Return (X, Y) of the center of cell containing provided text 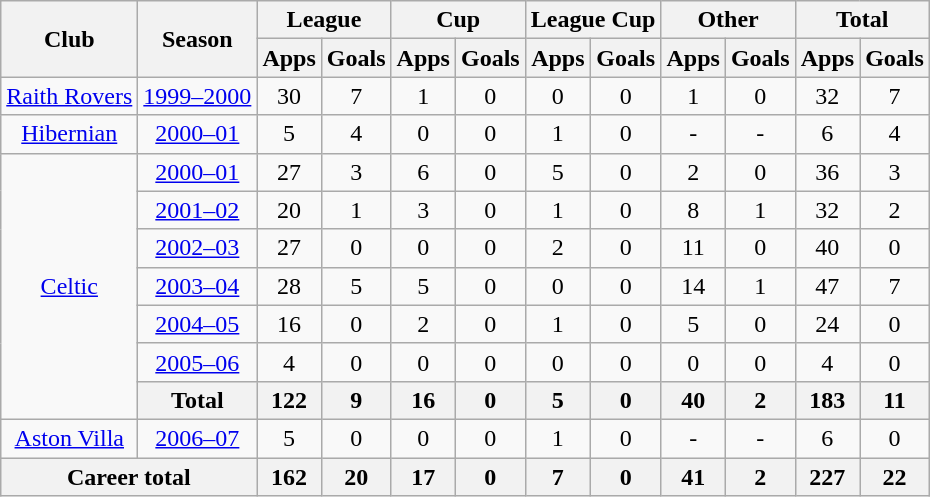
2001–02 (198, 210)
Other (728, 20)
227 (827, 477)
162 (289, 477)
8 (693, 210)
Raith Rovers (70, 96)
Hibernian (70, 134)
122 (289, 400)
2006–07 (198, 438)
183 (827, 400)
22 (895, 477)
2002–03 (198, 248)
League (324, 20)
League Cup (593, 20)
28 (289, 286)
Club (70, 39)
2004–05 (198, 324)
2003–04 (198, 286)
Celtic (70, 286)
9 (356, 400)
1999–2000 (198, 96)
2005–06 (198, 362)
Aston Villa (70, 438)
Cup (458, 20)
30 (289, 96)
Season (198, 39)
17 (423, 477)
24 (827, 324)
47 (827, 286)
41 (693, 477)
Career total (129, 477)
36 (827, 172)
14 (693, 286)
